Detect which cell encompasses the target text, then output its [X, Y] center coordinate. 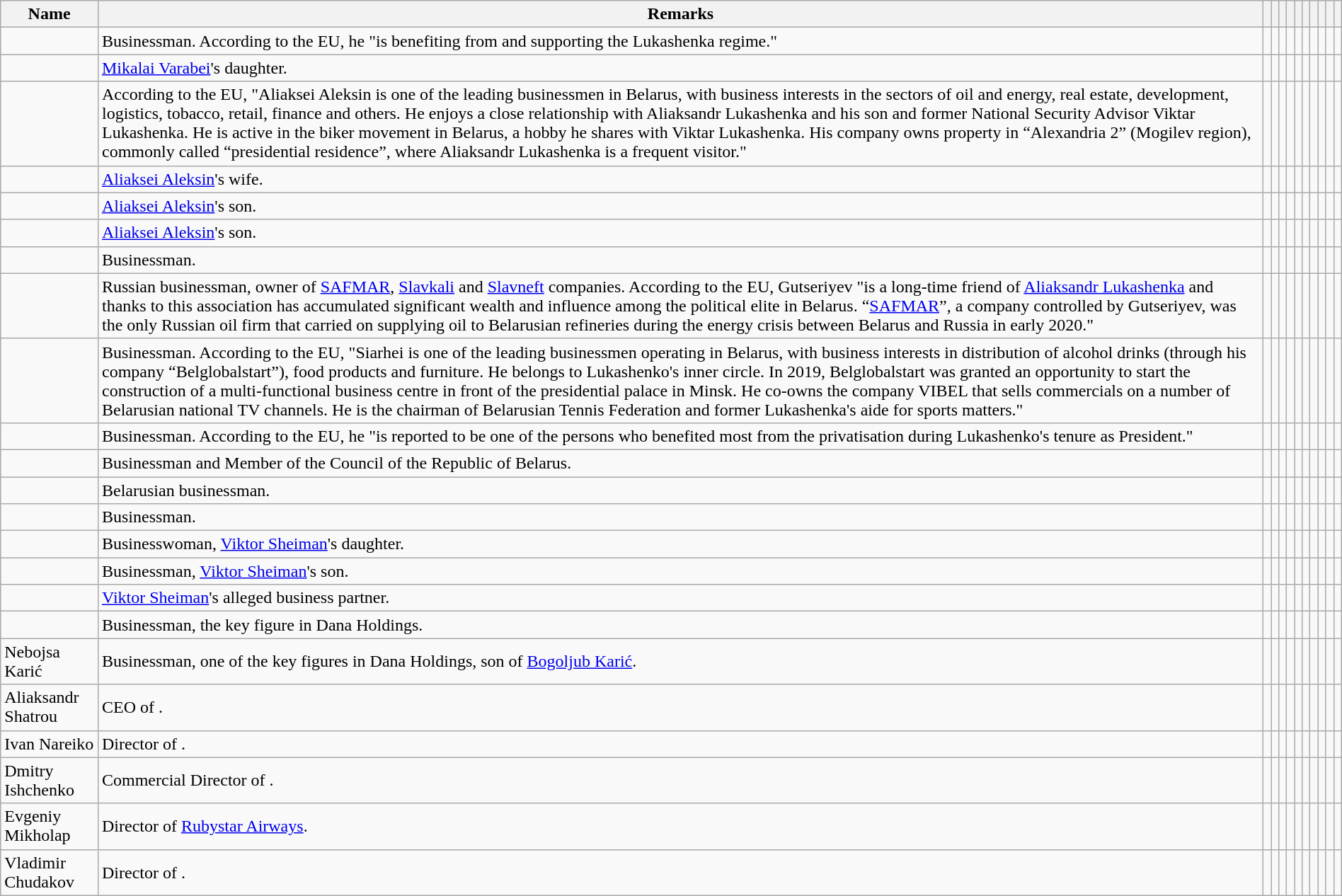
Viktor Sheiman's alleged business partner. [680, 598]
Evgeniy Mikholap [50, 827]
Director of Rubystar Airways. [680, 827]
Businessman, the key figure in Dana Holdings. [680, 625]
Commercial Director of . [680, 780]
Businessman and Member of the Council of the Republic of Belarus. [680, 463]
CEO of . [680, 708]
Aliaksei Aleksin's wife. [680, 179]
Businessman, one of the key figures in Dana Holdings, son of Bogoljub Karić. [680, 661]
Vladimir Chudakov [50, 872]
Businessman, Viktor Sheiman's son. [680, 571]
Ivan Nareiko [50, 744]
Remarks [680, 14]
Dmitry Ishchenko [50, 780]
Businessman. According to the EU, he "is benefiting from and supporting the Lukashenka regime." [680, 41]
Businesswoman, Viktor Sheiman's daughter. [680, 544]
Belarusian businessman. [680, 490]
Name [50, 14]
Nebojsa Karić [50, 661]
Mikalai Varabei's daughter. [680, 68]
Aliaksandr Shatrou [50, 708]
